Output the (X, Y) coordinate of the center of the cell containing the given text.  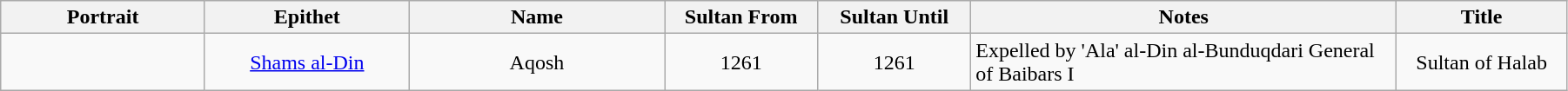
Expelled by 'Ala' al-Din al-Bunduqdari General of Baibars I (1183, 62)
Title (1482, 17)
Aqosh (536, 62)
Name (536, 17)
Sultan From (741, 17)
Epithet (306, 17)
Sultan Until (895, 17)
Portrait (103, 17)
Shams al-Din (306, 62)
Notes (1183, 17)
Sultan of Halab (1482, 62)
